Identify which cell holds the provided text, then report its [X, Y] central coordinate. 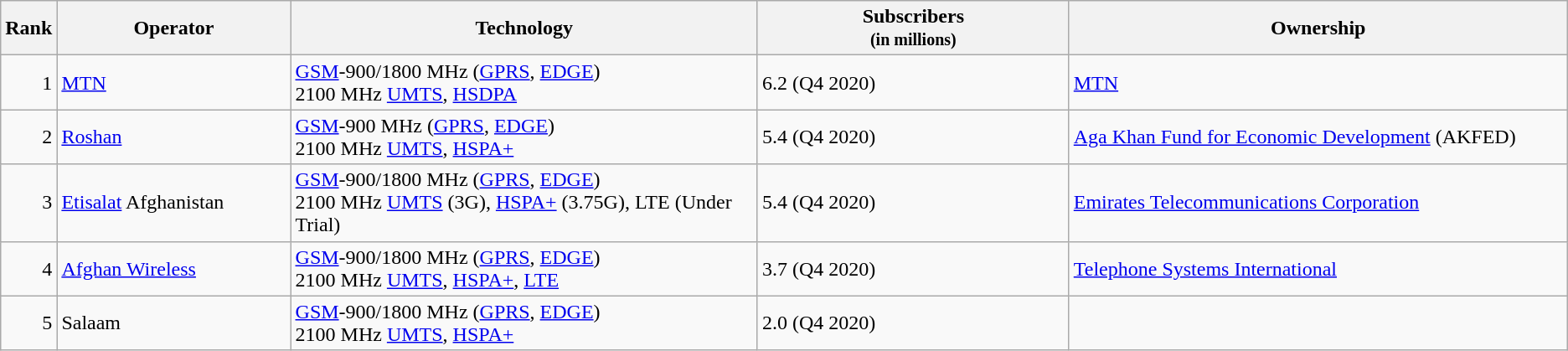
GSM-900/1800 MHz (GPRS, EDGE)2100 MHz UMTS, HSPA+, LTE [524, 268]
Telephone Systems International [1318, 268]
5 [28, 323]
Emirates Telecommunications Corporation [1318, 203]
2.0 (Q4 2020) [913, 323]
Technology [524, 28]
6.2 (Q4 2020) [913, 82]
GSM-900 MHz (GPRS, EDGE)2100 MHz UMTS, HSPA+ [524, 137]
Subscribers(in millions) [913, 28]
4 [28, 268]
GSM-900/1800 MHz (GPRS, EDGE)2100 MHz UMTS (3G), HSPA+ (3.75G), LTE (Under Trial) [524, 203]
Roshan [174, 137]
Salaam [174, 323]
GSM-900/1800 MHz (GPRS, EDGE)2100 MHz UMTS, HSDPA [524, 82]
3 [28, 203]
2 [28, 137]
Afghan Wireless [174, 268]
Rank [28, 28]
GSM-900/1800 MHz (GPRS, EDGE)2100 MHz UMTS, HSPA+ [524, 323]
3.7 (Q4 2020) [913, 268]
Aga Khan Fund for Economic Development (AKFED) [1318, 137]
Etisalat Afghanistan [174, 203]
Operator [174, 28]
Ownership [1318, 28]
1 [28, 82]
